Output the (X, Y) coordinate of the center of the cell containing the given text.  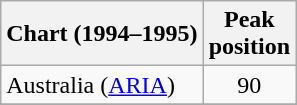
Chart (1994–1995) (102, 34)
Peakposition (249, 34)
Australia (ARIA) (102, 85)
90 (249, 85)
